Locate the cell with the specified text and output its (X, Y) center coordinate. 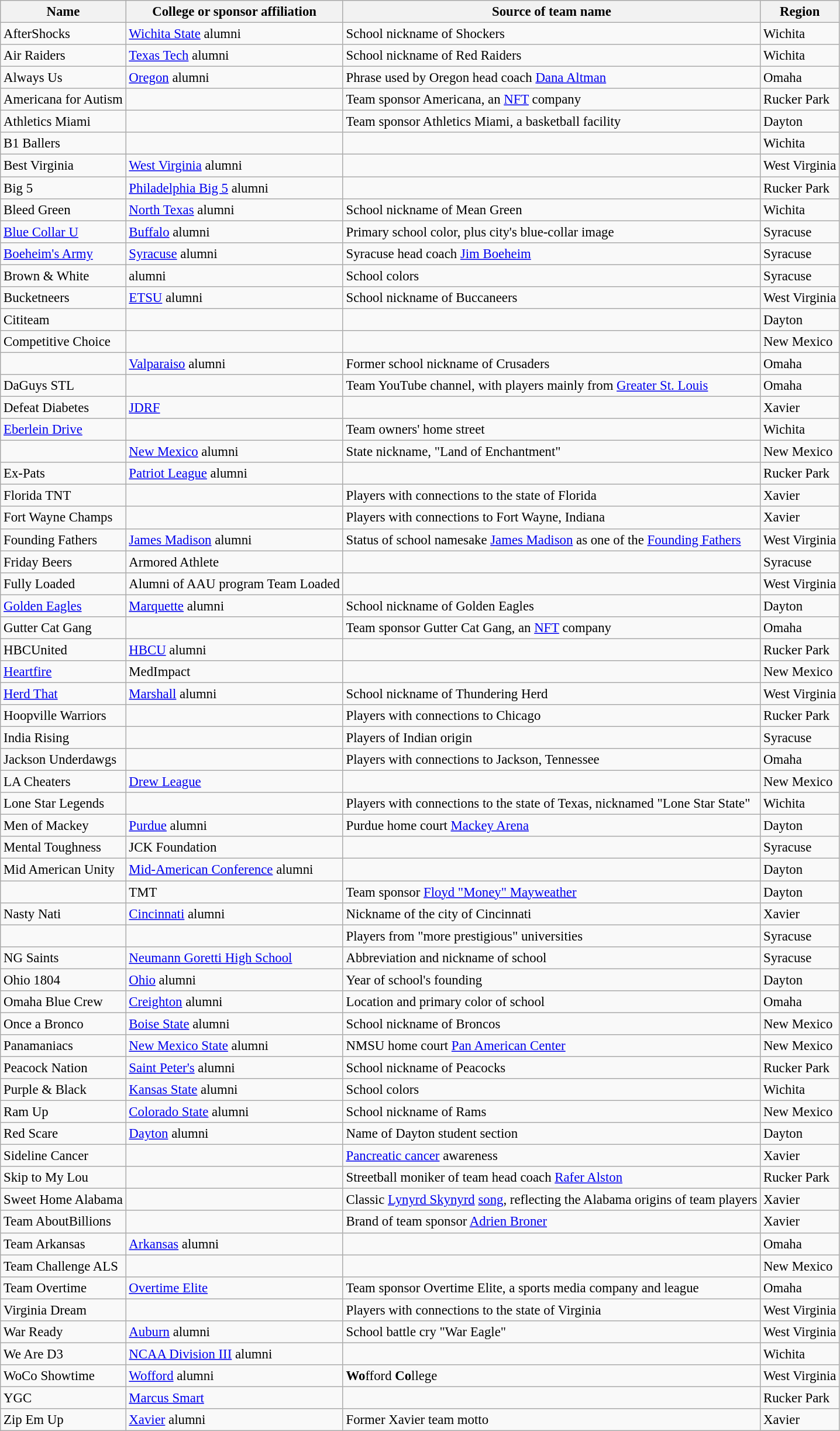
State nickname, "Land of Enchantment" (552, 452)
Alumni of AAU program Team Loaded (234, 584)
Players with connections to the state of Florida (552, 496)
TMT (234, 892)
HBCU alumni (234, 650)
Wofford alumni (234, 1376)
Phrase used by Oregon head coach Dana Altman (552, 78)
We Are D3 (63, 1354)
Valparaiso alumni (234, 363)
Syracuse alumni (234, 253)
Always Us (63, 78)
Status of school namesake James Madison as one of the Founding Fathers (552, 540)
Boise State alumni (234, 1024)
New Mexico alumni (234, 452)
Kansas State alumni (234, 1090)
Jackson Underdawgs (63, 760)
Best Virginia (63, 166)
Fully Loaded (63, 584)
Marshall alumni (234, 694)
Team AboutBillions (63, 1222)
Team owners' home street (552, 430)
Pancreatic cancer awareness (552, 1156)
NG Saints (63, 958)
Players with connections to Jackson, Tennessee (552, 760)
James Madison alumni (234, 540)
Colorado State alumni (234, 1112)
Auburn alumni (234, 1332)
Team Overtime (63, 1288)
Team YouTube channel, with players mainly from Greater St. Louis (552, 386)
Blue Collar U (63, 232)
ETSU alumni (234, 298)
Former Xavier team motto (552, 1420)
College or sponsor affiliation (234, 12)
Syracuse head coach Jim Boeheim (552, 253)
Philadelphia Big 5 alumni (234, 188)
Herd That (63, 694)
Former school nickname of Crusaders (552, 363)
Founding Fathers (63, 540)
Big 5 (63, 188)
Team sponsor Floyd "Money" Mayweather (552, 892)
Athletics Miami (63, 122)
Mid-American Conference alumni (234, 870)
Panamaniacs (63, 1046)
YGC (63, 1398)
Omaha Blue Crew (63, 1002)
Arkansas alumni (234, 1244)
Peacock Nation (63, 1068)
School nickname of Mean Green (552, 210)
Team Challenge ALS (63, 1266)
Mental Toughness (63, 848)
Golden Eagles (63, 606)
NMSU home court Pan American Center (552, 1046)
Year of school's founding (552, 980)
West Virginia alumni (234, 166)
School nickname of Thundering Herd (552, 694)
War Ready (63, 1332)
Dayton alumni (234, 1134)
School nickname of Golden Eagles (552, 606)
Bucketneers (63, 298)
Red Scare (63, 1134)
Wofford College (552, 1376)
B1 Ballers (63, 143)
School nickname of Broncos (552, 1024)
Primary school color, plus city's blue-collar image (552, 232)
Name of Dayton student section (552, 1134)
Florida TNT (63, 496)
Gutter Cat Gang (63, 628)
Players with connections to Chicago (552, 716)
WoCo Showtime (63, 1376)
Players with connections to Fort Wayne, Indiana (552, 518)
Skip to My Lou (63, 1178)
Team Arkansas (63, 1244)
Brand of team sponsor Adrien Broner (552, 1222)
Brown & White (63, 276)
Source of team name (552, 12)
Buffalo alumni (234, 232)
Name (63, 12)
Purdue alumni (234, 826)
Location and primary color of school (552, 1002)
School nickname of Peacocks (552, 1068)
North Texas alumni (234, 210)
Bleed Green (63, 210)
JCK Foundation (234, 848)
HBCUnited (63, 650)
Armored Athlete (234, 562)
School battle cry "War Eagle" (552, 1332)
Ohio alumni (234, 980)
Sideline Cancer (63, 1156)
Cincinnati alumni (234, 914)
Americana for Autism (63, 99)
Purple & Black (63, 1090)
Mid American Unity (63, 870)
Marcus Smart (234, 1398)
Texas Tech alumni (234, 56)
JDRF (234, 408)
MedImpact (234, 672)
Ram Up (63, 1112)
DaGuys STL (63, 386)
Saint Peter's alumni (234, 1068)
Zip Em Up (63, 1420)
Team sponsor Overtime Elite, a sports media company and league (552, 1288)
Abbreviation and nickname of school (552, 958)
Region (800, 12)
Players with connections to the state of Texas, nicknamed "Lone Star State" (552, 804)
School nickname of Rams (552, 1112)
School nickname of Shockers (552, 34)
Cititeam (63, 320)
Hoopville Warriors (63, 716)
Players with connections to the state of Virginia (552, 1310)
Patriot League alumni (234, 473)
Xavier alumni (234, 1420)
Ohio 1804 (63, 980)
AfterShocks (63, 34)
alumni (234, 276)
Ex-Pats (63, 473)
Competitive Choice (63, 342)
Players from "more prestigious" universities (552, 936)
Eberlein Drive (63, 430)
Friday Beers (63, 562)
Purdue home court Mackey Arena (552, 826)
Team sponsor Athletics Miami, a basketball facility (552, 122)
Men of Mackey (63, 826)
Team sponsor Gutter Cat Gang, an NFT company (552, 628)
LA Cheaters (63, 782)
New Mexico State alumni (234, 1046)
School nickname of Buccaneers (552, 298)
Fort Wayne Champs (63, 518)
Virginia Dream (63, 1310)
Once a Bronco (63, 1024)
Boeheim's Army (63, 253)
Nickname of the city of Cincinnati (552, 914)
Air Raiders (63, 56)
Overtime Elite (234, 1288)
Players of Indian origin (552, 738)
Streetball moniker of team head coach Rafer Alston (552, 1178)
Sweet Home Alabama (63, 1200)
Defeat Diabetes (63, 408)
India Rising (63, 738)
Wichita State alumni (234, 34)
NCAA Division III alumni (234, 1354)
Creighton alumni (234, 1002)
Drew League (234, 782)
School nickname of Red Raiders (552, 56)
Classic Lynyrd Skynyrd song, reflecting the Alabama origins of team players (552, 1200)
Heartfire (63, 672)
Marquette alumni (234, 606)
Team sponsor Americana, an NFT company (552, 99)
Lone Star Legends (63, 804)
Oregon alumni (234, 78)
Nasty Nati (63, 914)
Neumann Goretti High School (234, 958)
